For the text-containing cell, return its midpoint in [X, Y] coordinate format. 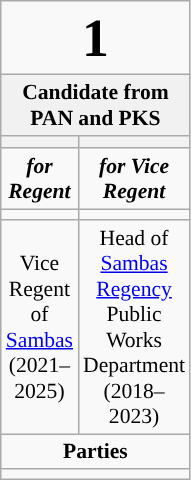
for Regent [40, 180]
Candidate from PAN and PKS [96, 104]
for Vice Regent [134, 180]
Head of Sambas Regency Public Works Department (2018–2023) [134, 327]
1 [96, 38]
Vice Regent of Sambas (2021–2025) [40, 327]
Parties [96, 452]
